Extract the [x, y] coordinate from the center of the cell holding the provided text.  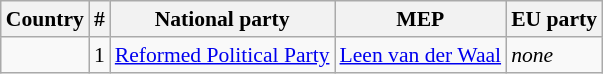
MEP [421, 19]
Reformed Political Party [222, 55]
EU party [554, 19]
Country [45, 19]
National party [222, 19]
none [554, 55]
# [100, 19]
Leen van der Waal [421, 55]
1 [100, 55]
